Provide the [X, Y] coordinate of the cell's center where the given text is located.  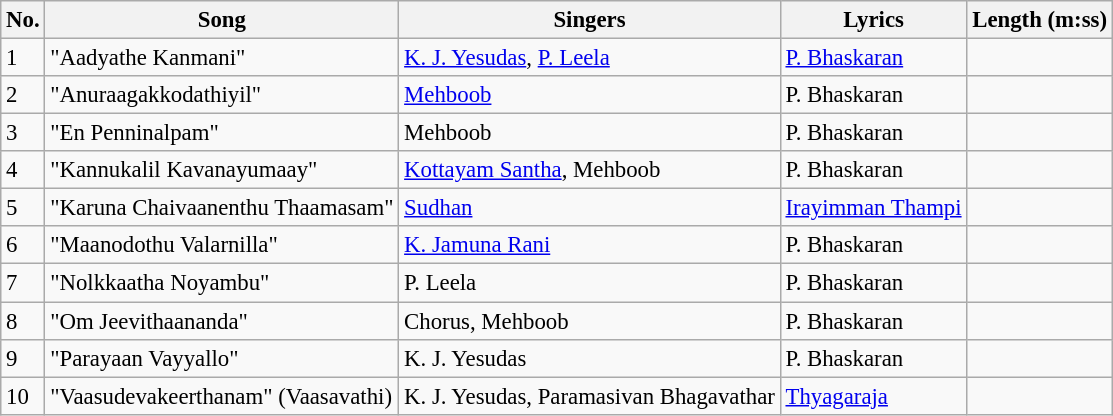
"Karuna Chaivaanenthu Thaamasam" [222, 208]
Sudhan [590, 208]
K. Jamuna Rani [590, 245]
Chorus, Mehboob [590, 321]
Length (m:ss) [1040, 20]
"Nolkkaatha Noyambu" [222, 283]
4 [23, 170]
Singers [590, 20]
"Anuraagakkodathiyil" [222, 95]
Song [222, 20]
10 [23, 396]
"Parayaan Vayyallo" [222, 358]
"Aadyathe Kanmani" [222, 58]
K. J. Yesudas, P. Leela [590, 58]
2 [23, 95]
"Vaasudevakeerthanam" (Vaasavathi) [222, 396]
"Om Jeevithaananda" [222, 321]
Thyagaraja [874, 396]
P. Leela [590, 283]
6 [23, 245]
Irayimman Thampi [874, 208]
K. J. Yesudas, Paramasivan Bhagavathar [590, 396]
"Kannukalil Kavanayumaay" [222, 170]
Kottayam Santha, Mehboob [590, 170]
1 [23, 58]
8 [23, 321]
3 [23, 133]
5 [23, 208]
9 [23, 358]
K. J. Yesudas [590, 358]
No. [23, 20]
7 [23, 283]
"Maanodothu Valarnilla" [222, 245]
Lyrics [874, 20]
"En Penninalpam" [222, 133]
